From the cell containing the given text, extract its center point as (x, y) coordinate. 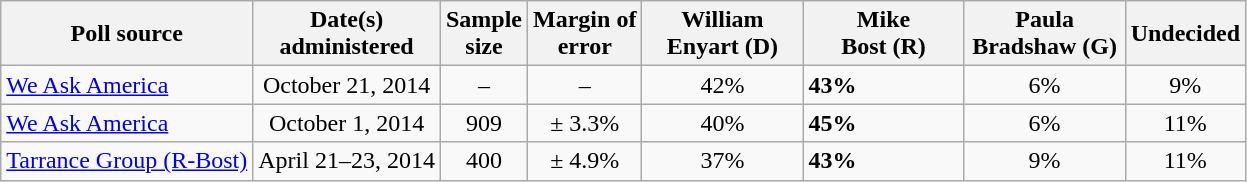
October 1, 2014 (347, 123)
October 21, 2014 (347, 85)
Margin oferror (585, 34)
Date(s)administered (347, 34)
42% (722, 85)
40% (722, 123)
± 3.3% (585, 123)
± 4.9% (585, 161)
37% (722, 161)
PaulaBradshaw (G) (1044, 34)
400 (484, 161)
WilliamEnyart (D) (722, 34)
45% (884, 123)
909 (484, 123)
April 21–23, 2014 (347, 161)
MikeBost (R) (884, 34)
Undecided (1185, 34)
Samplesize (484, 34)
Tarrance Group (R-Bost) (127, 161)
Poll source (127, 34)
